Return the [X, Y] coordinate for the center point of the cell that contains the specified text.  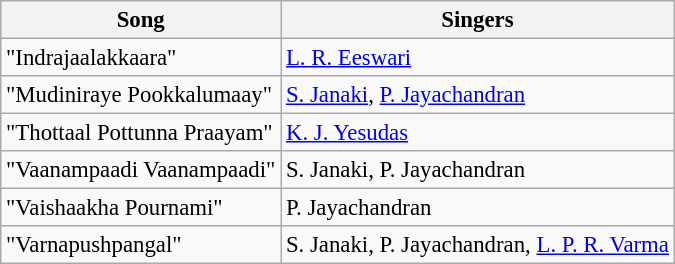
"Thottaal Pottunna Praayam" [141, 133]
Singers [478, 20]
"Mudiniraye Pookkalumaay" [141, 95]
Song [141, 20]
P. Jayachandran [478, 208]
L. R. Eeswari [478, 58]
"Vaanampaadi Vaanampaadi" [141, 170]
S. Janaki, P. Jayachandran, L. P. R. Varma [478, 245]
"Indrajaalakkaara" [141, 58]
K. J. Yesudas [478, 133]
"Varnapushpangal" [141, 245]
"Vaishaakha Pournami" [141, 208]
